Extract the [x, y] coordinate from the center of the cell holding the provided text.  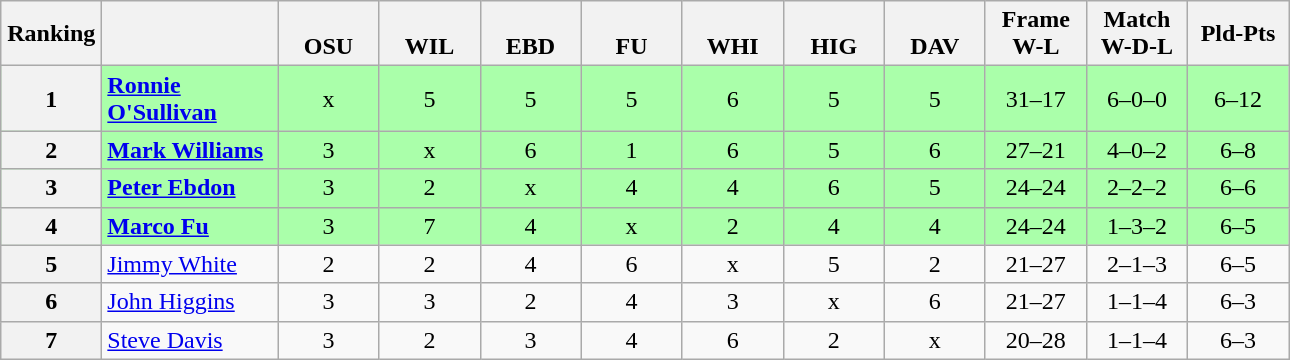
Peter Ebdon [190, 188]
HIG [834, 34]
27–21 [1036, 150]
6–12 [1238, 98]
DAV [934, 34]
OSU [328, 34]
1–3–2 [1136, 226]
4–0–2 [1136, 150]
WIL [430, 34]
Mark Williams [190, 150]
MatchW-D-L [1136, 34]
Ronnie O'Sullivan [190, 98]
Marco Fu [190, 226]
6–6 [1238, 188]
31–17 [1036, 98]
2–2–2 [1136, 188]
Pld-Pts [1238, 34]
Steve Davis [190, 340]
WHI [732, 34]
6–0–0 [1136, 98]
FU [632, 34]
2–1–3 [1136, 264]
EBD [530, 34]
Jimmy White [190, 264]
20–28 [1036, 340]
John Higgins [190, 302]
Ranking [52, 34]
6–8 [1238, 150]
FrameW-L [1036, 34]
